From the cell containing the given text, extract its center point as (X, Y) coordinate. 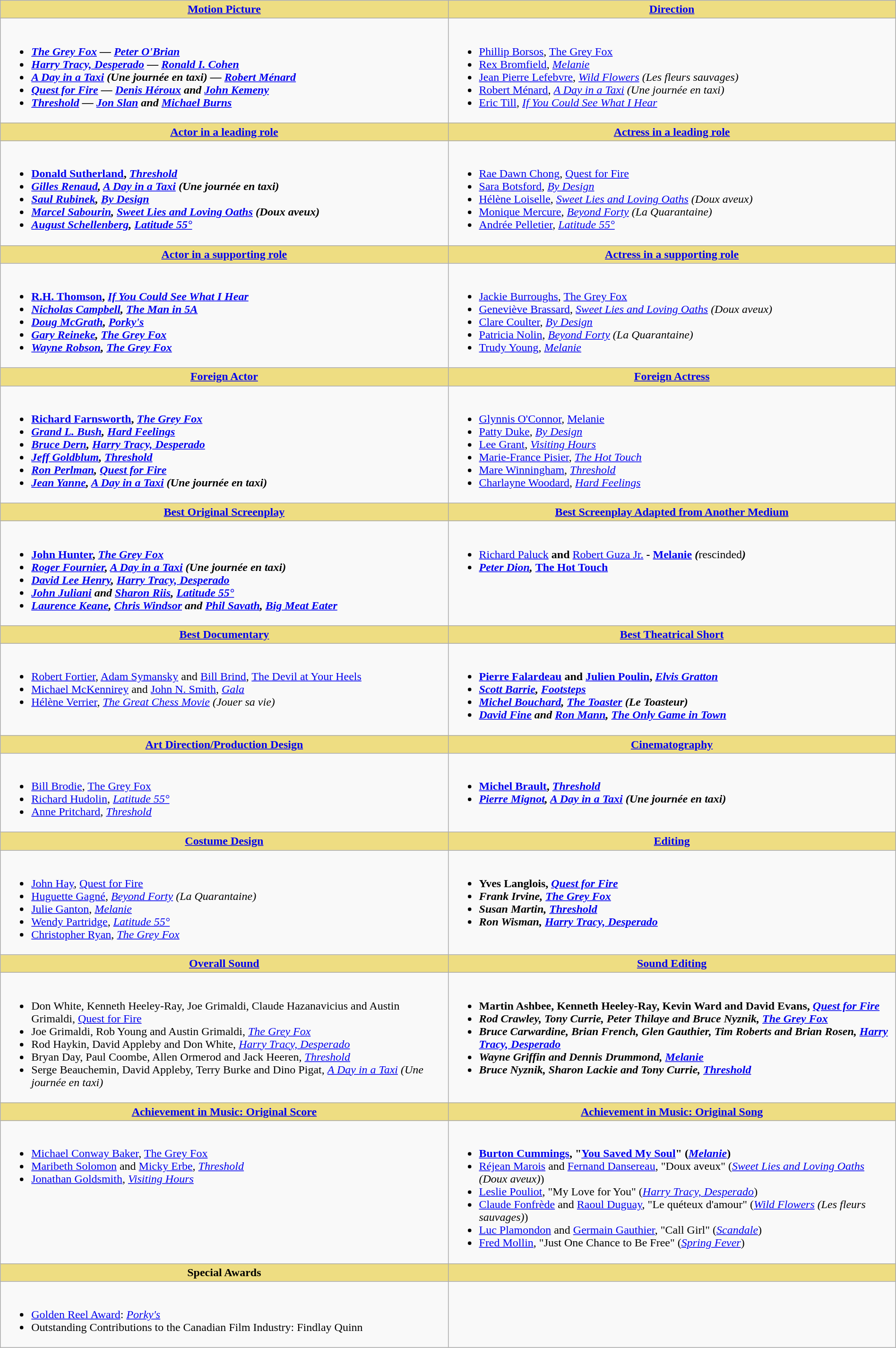
Actor in a supporting role (224, 254)
Michael Conway Baker, The Grey FoxMaribeth Solomon and Micky Erbe, ThresholdJonathan Goldsmith, Visiting Hours (224, 1192)
R.H. Thomson, If You Could See What I HearNicholas Campbell, The Man in 5ADoug McGrath, Porky'sGary Reineke, The Grey FoxWayne Robson, The Grey Fox (224, 316)
Richard Paluck and Robert Guza Jr. - Melanie (rescinded)Peter Dion, The Hot Touch (672, 573)
John Hay, Quest for FireHuguette Gagné, Beyond Forty (La Quarantaine)Julie Ganton, MelanieWendy Partridge, Latitude 55°Christopher Ryan, The Grey Fox (224, 903)
Golden Reel Award: Porky'sOutstanding Contributions to the Canadian Film Industry: Findlay Quinn (224, 1314)
Motion Picture (224, 9)
Actor in a leading role (224, 132)
Best Screenplay Adapted from Another Medium (672, 512)
Actress in a supporting role (672, 254)
Yves Langlois, Quest for FireFrank Irvine, The Grey FoxSusan Martin, ThresholdRon Wisman, Harry Tracy, Desperado (672, 903)
Foreign Actor (224, 377)
Editing (672, 841)
Foreign Actress (672, 377)
Special Awards (224, 1272)
Sound Editing (672, 964)
Michel Brault, ThresholdPierre Mignot, A Day in a Taxi (Une journée en taxi) (672, 793)
Art Direction/Production Design (224, 744)
Best Theatrical Short (672, 634)
Achievement in Music: Original Score (224, 1112)
Direction (672, 9)
Cinematography (672, 744)
Overall Sound (224, 964)
Best Documentary (224, 634)
Actress in a leading role (672, 132)
Achievement in Music: Original Song (672, 1112)
Best Original Screenplay (224, 512)
Costume Design (224, 841)
Bill Brodie, The Grey FoxRichard Hudolin, Latitude 55°Anne Pritchard, Threshold (224, 793)
